Return the (x, y) coordinate for the center point of the cell that contains the specified text.  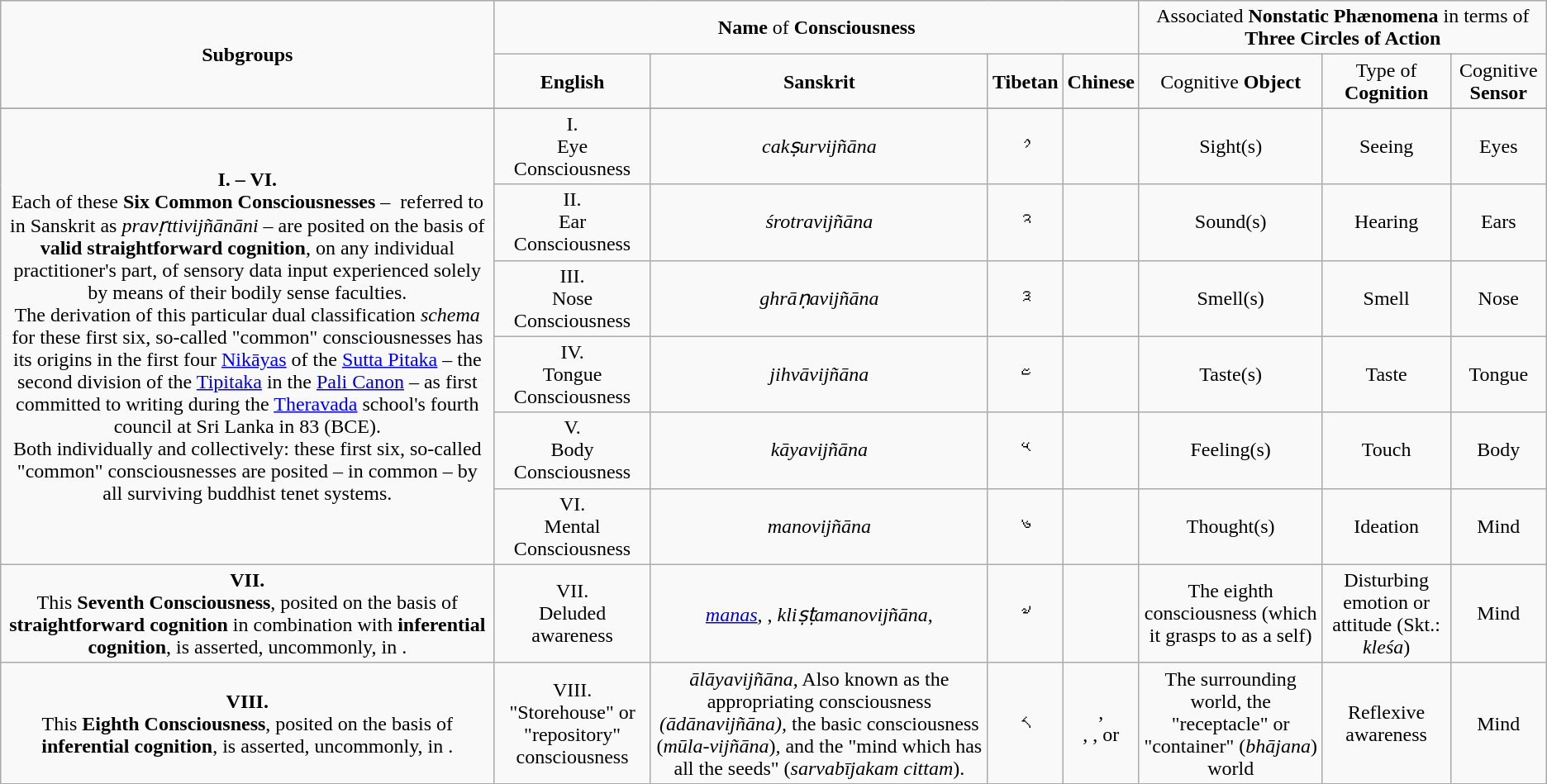
༡ (1025, 146)
Tibetan (1025, 81)
Disturbing emotion or attitude (Skt.: kleśa) (1387, 613)
Sight(s) (1230, 146)
Smell(s) (1230, 298)
VIII."Storehouse" or "repository" consciousness (572, 723)
Chinese (1101, 81)
cakṣurvijñāna (819, 146)
༧ (1025, 613)
Sanskrit (819, 81)
I.Eye Consciousness (572, 146)
Cognitive Sensor (1498, 81)
manovijñāna (819, 526)
Ears (1498, 222)
manas, , kliṣṭamanovijñāna, (819, 613)
The surrounding world, the "receptacle" or "container" (bhājana) world (1230, 723)
༨ (1025, 723)
Taste(s) (1230, 374)
༤ (1025, 374)
Tongue (1498, 374)
Subgroups (248, 55)
kāyavijñāna (819, 450)
Smell (1387, 298)
VI.Mental Consciousness (572, 526)
Taste (1387, 374)
༣ (1025, 298)
Reflexive awareness (1387, 723)
Eyes (1498, 146)
Feeling(s) (1230, 450)
jihvāvijñāna (819, 374)
Seeing (1387, 146)
Associated Nonstatic Phænomena in terms of Three Circles of Action (1342, 28)
Thought(s) (1230, 526)
Type of Cognition (1387, 81)
ghrāṇavijñāna (819, 298)
II.Ear Consciousness (572, 222)
༢ (1025, 222)
Hearing (1387, 222)
śrotravijñāna (819, 222)
English (572, 81)
IV.Tongue Consciousness (572, 374)
The eighth consciousness (which it grasps to as a self) (1230, 613)
Ideation (1387, 526)
Cognitive Object (1230, 81)
Touch (1387, 450)
V.Body Consciousness (572, 450)
༦ (1025, 526)
Name of Consciousness (816, 28)
III.Nose Consciousness (572, 298)
༥ (1025, 450)
VII.Deluded awareness (572, 613)
VIII.This Eighth Consciousness, posited on the basis of inferential cognition, is asserted, uncommonly, in . (248, 723)
Sound(s) (1230, 222)
Nose (1498, 298)
Body (1498, 450)
,, , or (1101, 723)
